Return (x, y) of the center of cell containing provided text 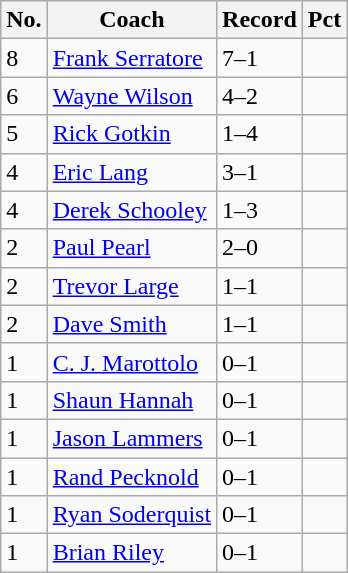
6 (24, 96)
1–4 (260, 134)
3–1 (260, 172)
C. J. Marottolo (132, 362)
Pct (324, 20)
2–0 (260, 248)
4–2 (260, 96)
Rand Pecknold (132, 477)
8 (24, 58)
Ryan Soderquist (132, 515)
Eric Lang (132, 172)
Brian Riley (132, 553)
Trevor Large (132, 286)
5 (24, 134)
7–1 (260, 58)
Shaun Hannah (132, 400)
Derek Schooley (132, 210)
Rick Gotkin (132, 134)
Wayne Wilson (132, 96)
Dave Smith (132, 324)
1–3 (260, 210)
No. (24, 20)
Frank Serratore (132, 58)
Paul Pearl (132, 248)
Record (260, 20)
Coach (132, 20)
Jason Lammers (132, 438)
